Provide the [x, y] coordinate of the cell's center where the given text is located.  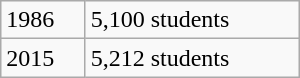
5,100 students [192, 20]
2015 [43, 58]
1986 [43, 20]
5,212 students [192, 58]
